Capture the cell that displays the provided text and extract its (X, Y) central coordinate. 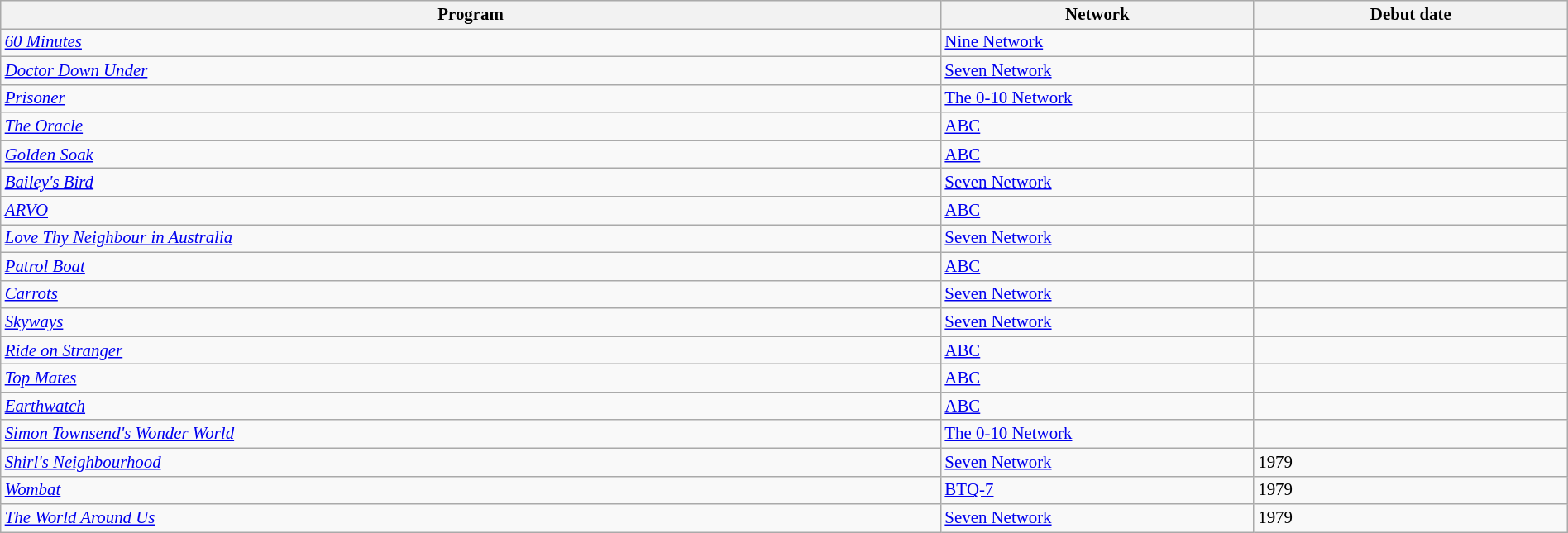
BTQ-7 (1097, 490)
Ride on Stranger (471, 350)
Debut date (1411, 15)
Golden Soak (471, 155)
Network (1097, 15)
ARVO (471, 211)
Doctor Down Under (471, 70)
Nine Network (1097, 42)
Carrots (471, 294)
Patrol Boat (471, 266)
Top Mates (471, 378)
Bailey's Bird (471, 183)
Skyways (471, 322)
60 Minutes (471, 42)
Prisoner (471, 98)
Shirl's Neighbourhood (471, 462)
Wombat (471, 490)
Love Thy Neighbour in Australia (471, 238)
Earthwatch (471, 406)
Simon Townsend's Wonder World (471, 434)
The Oracle (471, 126)
Program (471, 15)
The World Around Us (471, 518)
